Scan for the cell matching the given text and deliver its [X, Y] coordinate at center. 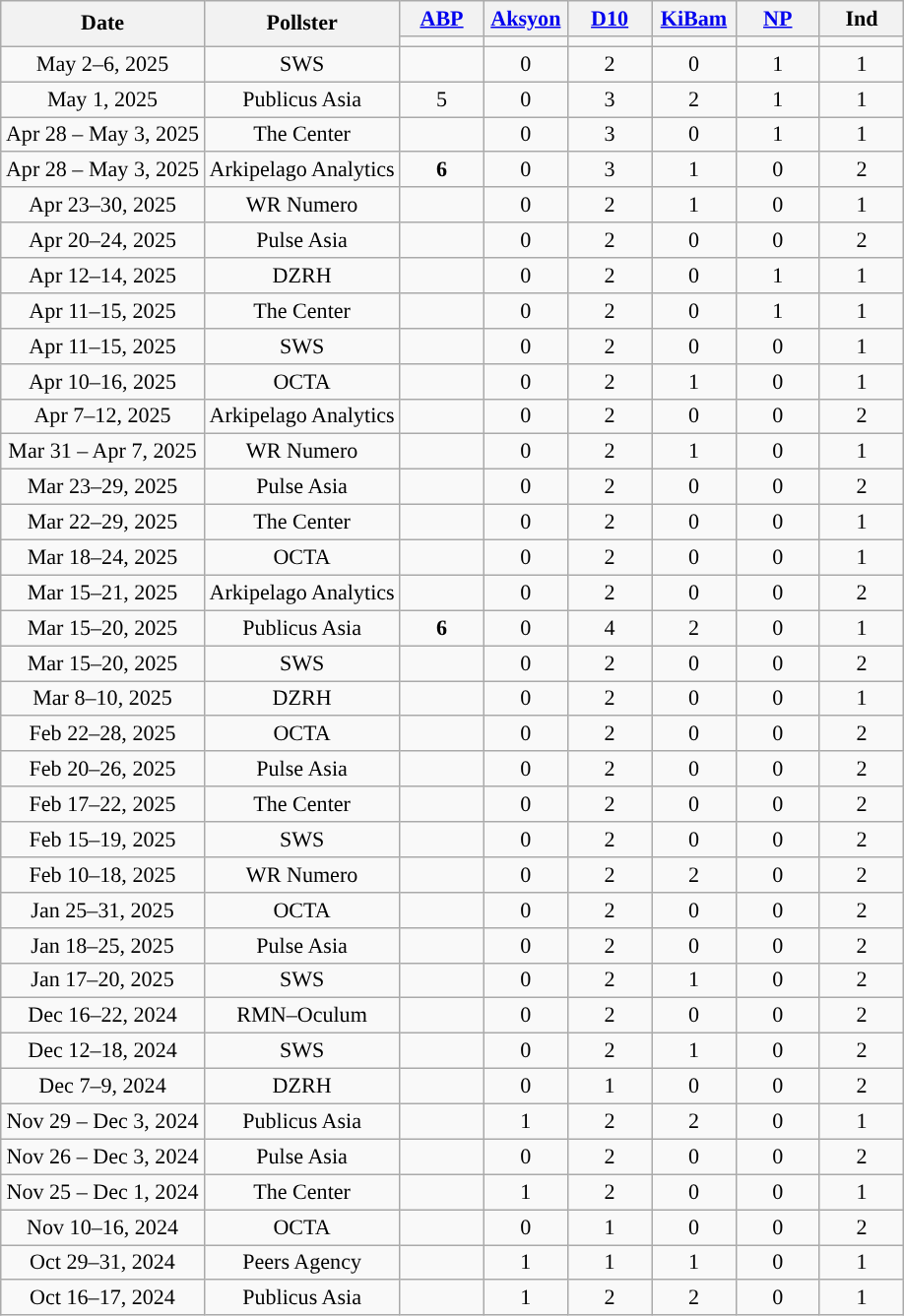
Nov 29 – Dec 3, 2024 [102, 1121]
Feb 17–22, 2025 [102, 804]
KiBam [693, 18]
Apr 23–30, 2025 [102, 205]
Mar 8–10, 2025 [102, 698]
Nov 10–16, 2024 [102, 1226]
NP [778, 18]
Feb 22–28, 2025 [102, 733]
Apr 12–14, 2025 [102, 275]
Apr 7–12, 2025 [102, 416]
Jan 25–31, 2025 [102, 909]
May 1, 2025 [102, 98]
Peers Agency [301, 1262]
May 2–6, 2025 [102, 64]
Feb 10–18, 2025 [102, 874]
Apr 10–16, 2025 [102, 381]
Nov 25 – Dec 1, 2024 [102, 1192]
5 [441, 98]
ABP [441, 18]
Aksyon [526, 18]
Dec 12–18, 2024 [102, 1050]
D10 [609, 18]
Oct 16–17, 2024 [102, 1297]
RMN–Oculum [301, 1016]
4 [609, 628]
Mar 23–29, 2025 [102, 486]
Dec 7–9, 2024 [102, 1086]
Nov 26 – Dec 3, 2024 [102, 1157]
Pollster [301, 23]
Dec 16–22, 2024 [102, 1016]
Mar 31 – Apr 7, 2025 [102, 452]
Feb 20–26, 2025 [102, 769]
Jan 18–25, 2025 [102, 945]
Jan 17–20, 2025 [102, 980]
Oct 29–31, 2024 [102, 1262]
Apr 20–24, 2025 [102, 240]
Mar 18–24, 2025 [102, 557]
Date [102, 23]
Mar 15–21, 2025 [102, 593]
Ind [861, 18]
Mar 22–29, 2025 [102, 522]
Feb 15–19, 2025 [102, 839]
